Provide the [x, y] coordinate of the cell's center where the given text is located.  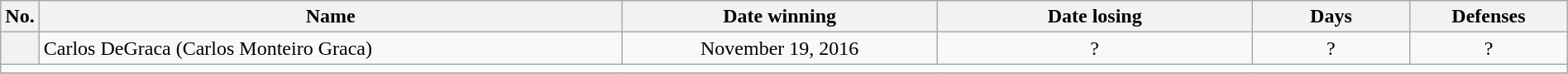
Name [331, 17]
Date winning [779, 17]
Carlos DeGraca (Carlos Monteiro Graca) [331, 48]
No. [20, 17]
Defenses [1489, 17]
Date losing [1095, 17]
November 19, 2016 [779, 48]
Days [1331, 17]
